Output the [x, y] coordinate of the center of the cell containing the given text.  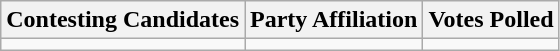
Contesting Candidates [123, 20]
Party Affiliation [334, 20]
Votes Polled [491, 20]
